Return the (x, y) coordinate for the center point of the cell that contains the specified text.  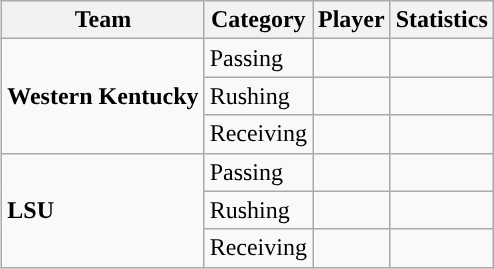
Western Kentucky (103, 96)
Team (103, 20)
Player (351, 20)
Category (258, 20)
LSU (103, 210)
Statistics (442, 20)
